Return the [x, y] coordinate for the center point of the cell that contains the specified text.  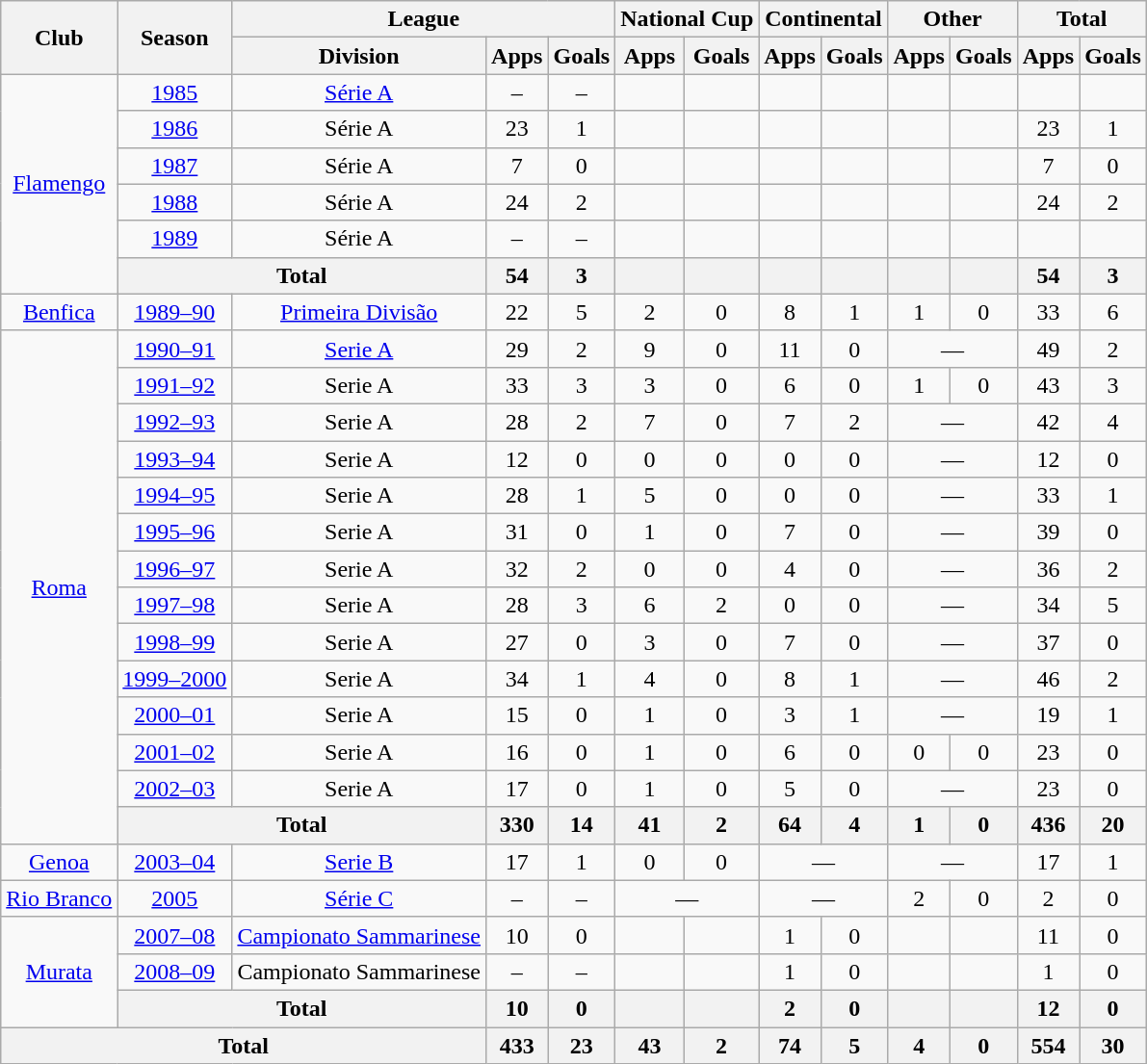
16 [517, 752]
Other [952, 19]
27 [517, 642]
14 [582, 825]
31 [517, 532]
Genoa [60, 862]
330 [517, 825]
2001–02 [175, 752]
433 [517, 1045]
2002–03 [175, 789]
436 [1048, 825]
49 [1048, 349]
39 [1048, 532]
Benfica [60, 312]
1993–94 [175, 459]
32 [517, 569]
1995–96 [175, 532]
1989 [175, 239]
Continental [823, 19]
1986 [175, 129]
Serie B [359, 862]
Flamengo [60, 184]
2005 [175, 898]
1999–2000 [175, 679]
1991–92 [175, 385]
League [424, 19]
2007–08 [175, 935]
2003–04 [175, 862]
42 [1048, 422]
1985 [175, 92]
2008–09 [175, 972]
9 [650, 349]
Roma [60, 587]
30 [1113, 1045]
Rio Branco [60, 898]
41 [650, 825]
37 [1048, 642]
Season [175, 38]
1987 [175, 166]
74 [790, 1045]
36 [1048, 569]
2000–01 [175, 715]
46 [1048, 679]
National Cup [688, 19]
554 [1048, 1045]
1994–95 [175, 496]
15 [517, 715]
1992–93 [175, 422]
64 [790, 825]
1988 [175, 202]
1998–99 [175, 642]
Série C [359, 898]
1997–98 [175, 606]
Primeira Divisão [359, 312]
29 [517, 349]
22 [517, 312]
19 [1048, 715]
20 [1113, 825]
1990–91 [175, 349]
Division [359, 56]
1996–97 [175, 569]
Murata [60, 972]
Club [60, 38]
1989–90 [175, 312]
